For the text-containing cell, return its midpoint in [X, Y] coordinate format. 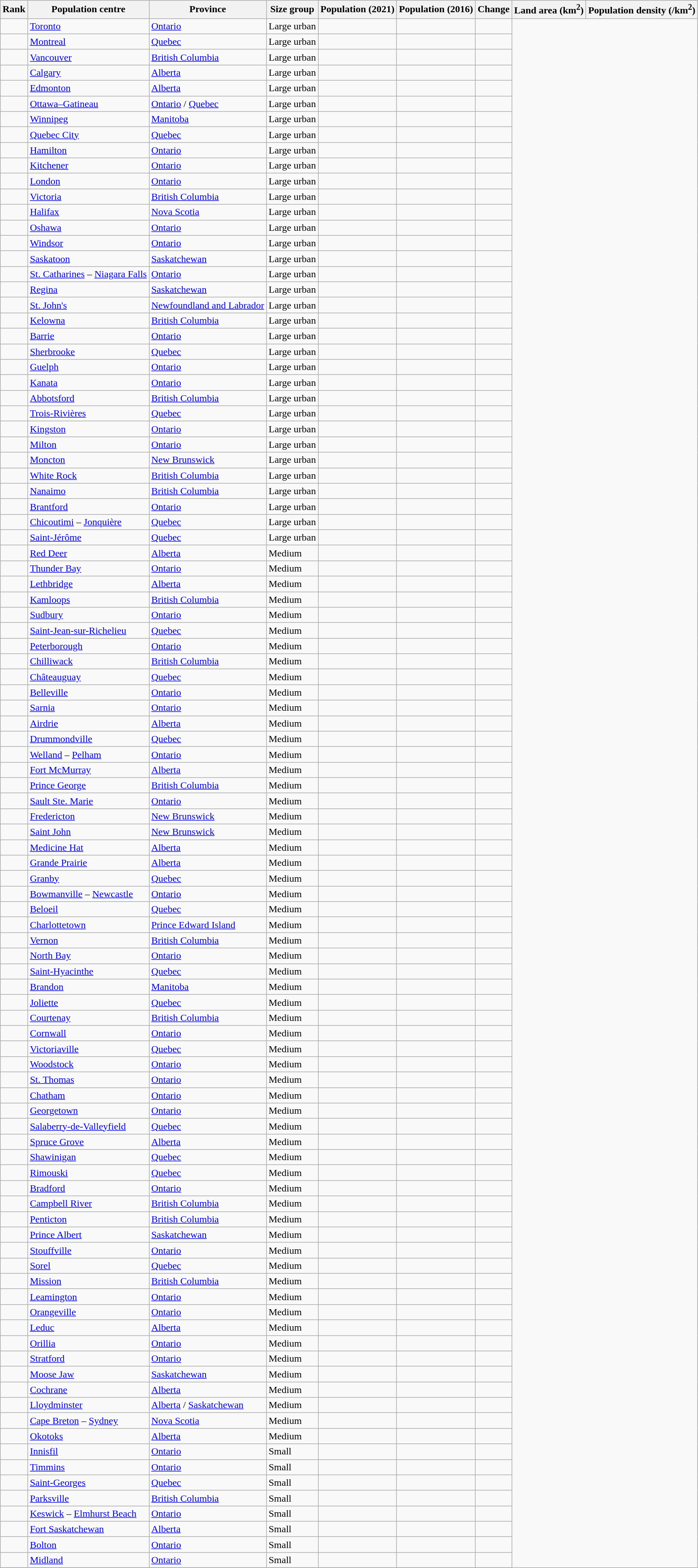
Windsor [88, 243]
London [88, 181]
Halifax [88, 212]
Abbotsford [88, 398]
Kingston [88, 429]
Drummondville [88, 739]
Keswick – Elmhurst Beach [88, 1513]
Land area (km2) [549, 10]
Fort Saskatchewan [88, 1529]
Bolton [88, 1544]
Chatham [88, 1095]
Spruce Grove [88, 1142]
Medicine Hat [88, 848]
Timmins [88, 1467]
Change [494, 10]
Milton [88, 445]
Okotoks [88, 1436]
Granby [88, 878]
Population centre [88, 10]
Mission [88, 1281]
Population density (/km2) [642, 10]
Saint-Jérôme [88, 537]
Leduc [88, 1328]
Quebec City [88, 135]
Penticton [88, 1219]
Lethbridge [88, 584]
Charlottetown [88, 925]
Fredericton [88, 816]
Lloydminster [88, 1405]
Trois-Rivières [88, 414]
Chilliwack [88, 661]
Saint-Hyacinthe [88, 971]
Belleville [88, 692]
Prince Edward Island [208, 925]
Courtenay [88, 1018]
Kanata [88, 383]
Saint John [88, 832]
St. John's [88, 305]
Peterborough [88, 646]
Montreal [88, 42]
Châteauguay [88, 677]
Barrie [88, 336]
Moose Jaw [88, 1374]
White Rock [88, 475]
Prince George [88, 785]
Woodstock [88, 1064]
Sarnia [88, 708]
Moncton [88, 460]
Bowmanville – Newcastle [88, 894]
Kitchener [88, 166]
Winnipeg [88, 119]
Newfoundland and Labrador [208, 305]
Nanaimo [88, 491]
North Bay [88, 956]
Size group [292, 10]
Guelph [88, 367]
Orangeville [88, 1312]
Vancouver [88, 57]
Sherbrooke [88, 352]
Fort McMurray [88, 770]
Sorel [88, 1266]
Province [208, 10]
Midland [88, 1560]
Ontario / Quebec [208, 104]
Population (2016) [436, 10]
Calgary [88, 72]
Kamloops [88, 600]
Regina [88, 289]
Georgetown [88, 1111]
Edmonton [88, 88]
Oshawa [88, 228]
Toronto [88, 26]
Orillia [88, 1343]
Leamington [88, 1296]
Beloeil [88, 909]
Grande Prairie [88, 863]
Shawinigan [88, 1157]
Bradford [88, 1188]
Cochrane [88, 1390]
Saint-Georges [88, 1483]
Salaberry-de-Valleyfield [88, 1126]
Victoria [88, 197]
Parksville [88, 1498]
Saskatoon [88, 258]
Rimouski [88, 1173]
Brandon [88, 987]
Sault Ste. Marie [88, 801]
Victoriaville [88, 1049]
Red Deer [88, 553]
Kelowna [88, 320]
Welland – Pelham [88, 754]
Joliette [88, 1002]
Ottawa–Gatineau [88, 104]
St. Catharines – Niagara Falls [88, 274]
St. Thomas [88, 1080]
Stratford [88, 1359]
Vernon [88, 940]
Cornwall [88, 1033]
Population (2021) [357, 10]
Innisfil [88, 1452]
Thunder Bay [88, 568]
Sudbury [88, 615]
Rank [14, 10]
Chicoutimi – Jonquière [88, 522]
Prince Albert [88, 1235]
Airdrie [88, 723]
Campbell River [88, 1204]
Saint-Jean-sur-Richelieu [88, 631]
Brantford [88, 506]
Hamilton [88, 150]
Stouffville [88, 1250]
Cape Breton – Sydney [88, 1421]
Alberta / Saskatchewan [208, 1405]
